For the text-containing cell, return its midpoint in [X, Y] coordinate format. 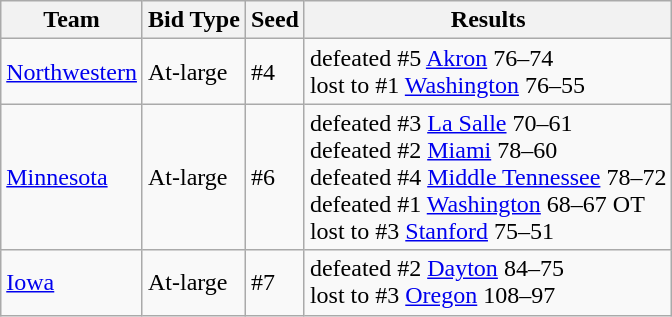
#7 [274, 282]
Bid Type [194, 20]
Team [72, 20]
Northwestern [72, 72]
#6 [274, 177]
Iowa [72, 282]
Seed [274, 20]
Minnesota [72, 177]
#4 [274, 72]
defeated #5 Akron 76–74 lost to #1 Washington 76–55 [488, 72]
defeated #3 La Salle 70–61 defeated #2 Miami 78–60 defeated #4 Middle Tennessee 78–72 defeated #1 Washington 68–67 OT lost to #3 Stanford 75–51 [488, 177]
defeated #2 Dayton 84–75 lost to #3 Oregon 108–97 [488, 282]
Results [488, 20]
